Identify which cell holds the provided text, then report its (x, y) central coordinate. 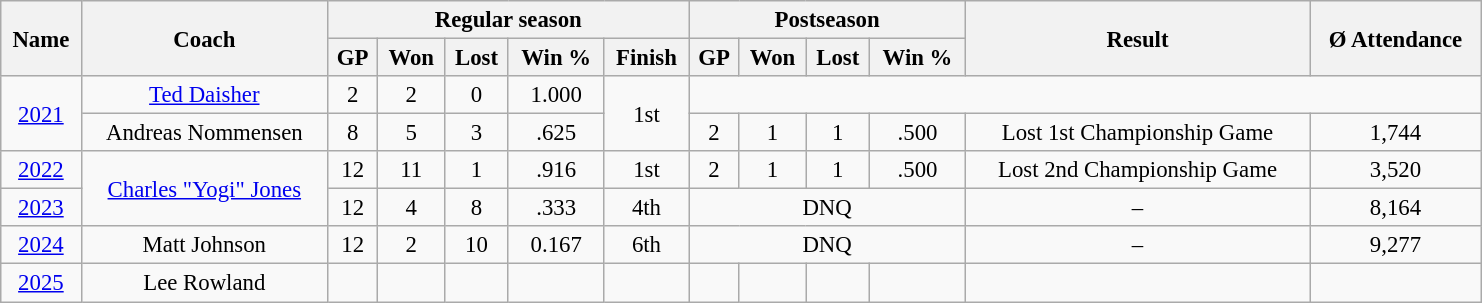
2022 (41, 170)
Charles "Yogi" Jones (204, 188)
4th (646, 208)
5 (412, 133)
1.000 (556, 95)
Name (41, 38)
Lee Rowland (204, 283)
Regular season (508, 20)
2023 (41, 208)
Matt Johnson (204, 245)
1,744 (1396, 133)
Coach (204, 38)
2024 (41, 245)
0 (477, 95)
Postseason (827, 20)
10 (477, 245)
Andreas Nommensen (204, 133)
Ted Daisher (204, 95)
2025 (41, 283)
.625 (556, 133)
3,520 (1396, 170)
11 (412, 170)
Ø Attendance (1396, 38)
Result (1137, 38)
2021 (41, 114)
6th (646, 245)
Lost 2nd Championship Game (1137, 170)
Lost 1st Championship Game (1137, 133)
.333 (556, 208)
.916 (556, 170)
3 (477, 133)
4 (412, 208)
Finish (646, 58)
0.167 (556, 245)
8,164 (1396, 208)
9,277 (1396, 245)
